Extract the (X, Y) coordinate from the center of the cell holding the provided text.  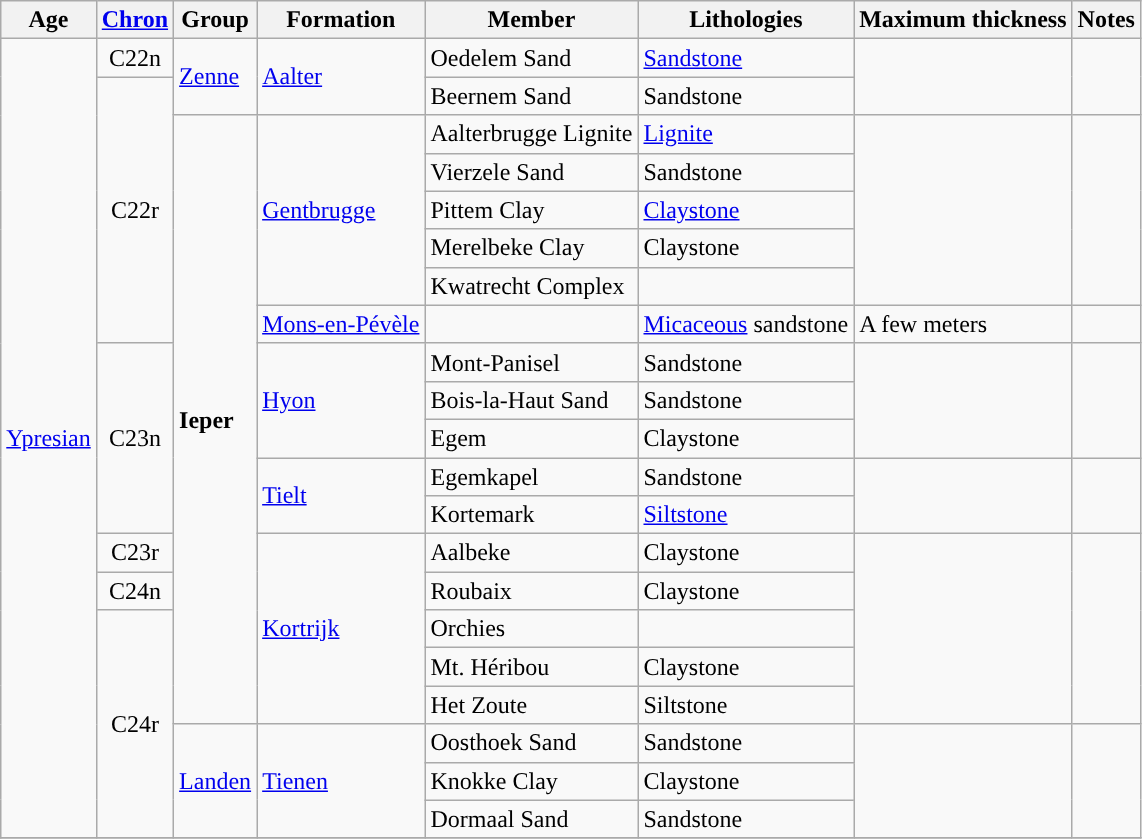
Aalterbrugge Lignite (532, 134)
A few meters (963, 324)
C23r (134, 553)
Oedelem Sand (532, 58)
Landen (216, 781)
Mont-Panisel (532, 362)
Group (216, 20)
Tienen (341, 781)
Roubaix (532, 591)
Member (532, 20)
Merelbeke Clay (532, 248)
C23n (134, 438)
Age (49, 20)
Zenne (216, 77)
C22r (134, 210)
C24r (134, 724)
Aalbeke (532, 553)
Chron (134, 20)
Pittem Clay (532, 210)
Egem (532, 438)
Mons-en-Pévèle (341, 324)
Kortemark (532, 515)
Micaceous sandstone (746, 324)
Lithologies (746, 20)
Dormaal Sand (532, 819)
Notes (1106, 20)
Hyon (341, 400)
Vierzele Sand (532, 172)
Ypresian (49, 438)
C22n (134, 58)
Oosthoek Sand (532, 743)
Orchies (532, 629)
Egemkapel (532, 477)
Tielt (341, 496)
Kwatrecht Complex (532, 286)
Knokke Clay (532, 781)
Lignite (746, 134)
Mt. Héribou (532, 667)
Formation (341, 20)
Aalter (341, 77)
Gentbrugge (341, 210)
Ieper (216, 420)
Kortrijk (341, 629)
Het Zoute (532, 705)
Beernem Sand (532, 96)
Maximum thickness (963, 20)
Bois-la-Haut Sand (532, 400)
C24n (134, 591)
